For the text-containing cell, return its midpoint in [X, Y] coordinate format. 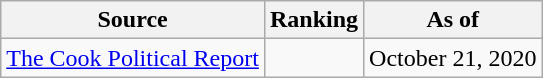
As of [453, 20]
Source [133, 20]
The Cook Political Report [133, 58]
Ranking [314, 20]
October 21, 2020 [453, 58]
